Detect which cell encompasses the target text, then output its (x, y) center coordinate. 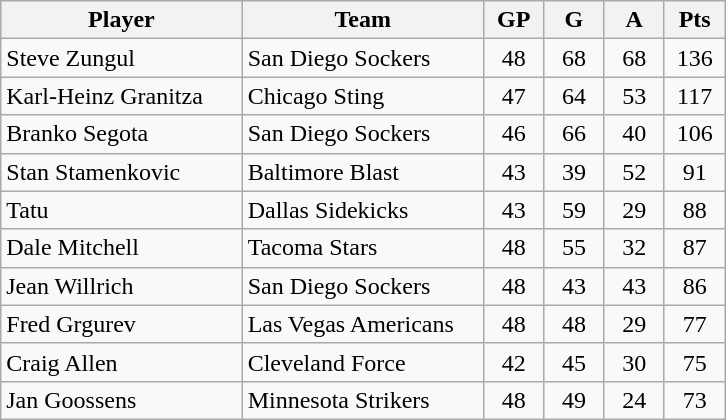
106 (694, 134)
Chicago Sting (362, 96)
24 (634, 400)
86 (694, 286)
Cleveland Force (362, 362)
40 (634, 134)
Jan Goossens (122, 400)
88 (694, 210)
87 (694, 248)
47 (513, 96)
Tacoma Stars (362, 248)
Minnesota Strikers (362, 400)
66 (574, 134)
45 (574, 362)
A (634, 20)
Craig Allen (122, 362)
136 (694, 58)
Player (122, 20)
64 (574, 96)
Karl-Heinz Granitza (122, 96)
39 (574, 172)
75 (694, 362)
32 (634, 248)
91 (694, 172)
73 (694, 400)
Dallas Sidekicks (362, 210)
30 (634, 362)
49 (574, 400)
Stan Stamenkovic (122, 172)
Tatu (122, 210)
G (574, 20)
Pts (694, 20)
46 (513, 134)
Team (362, 20)
42 (513, 362)
53 (634, 96)
Fred Grgurev (122, 324)
Dale Mitchell (122, 248)
Branko Segota (122, 134)
GP (513, 20)
117 (694, 96)
Jean Willrich (122, 286)
77 (694, 324)
52 (634, 172)
59 (574, 210)
Las Vegas Americans (362, 324)
Steve Zungul (122, 58)
Baltimore Blast (362, 172)
55 (574, 248)
